Return the [x, y] coordinate for the center point of the cell that contains the specified text.  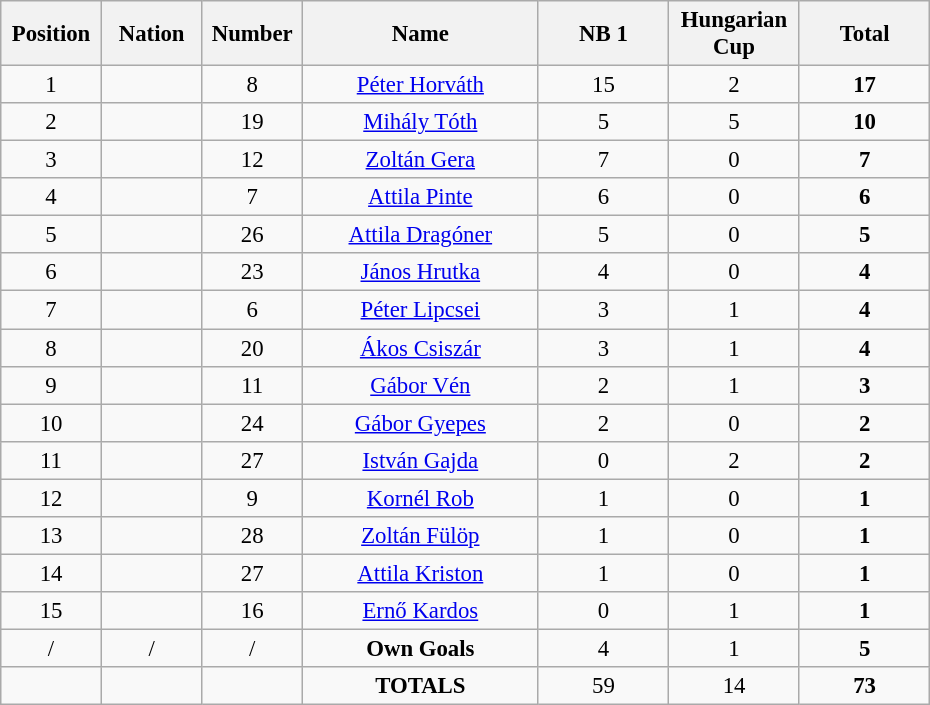
Attila Kriston [421, 573]
Attila Dragóner [421, 235]
Own Goals [421, 648]
Position [52, 34]
26 [252, 235]
17 [864, 85]
Gábor Vén [421, 385]
Ákos Csiszár [421, 348]
28 [252, 536]
59 [604, 686]
73 [864, 686]
24 [252, 423]
13 [52, 536]
Hungarian Cup [734, 34]
Nation [152, 34]
19 [252, 122]
TOTALS [421, 686]
István Gajda [421, 460]
23 [252, 273]
Péter Lipcsei [421, 310]
Péter Horváth [421, 85]
Mihály Tóth [421, 122]
Total [864, 34]
János Hrutka [421, 273]
Zoltán Gera [421, 160]
Number [252, 34]
Gábor Gyepes [421, 423]
Attila Pinte [421, 197]
NB 1 [604, 34]
Ernő Kardos [421, 611]
20 [252, 348]
Name [421, 34]
Zoltán Fülöp [421, 536]
16 [252, 611]
Kornél Rob [421, 498]
